Return (X, Y) of the center of cell containing provided text 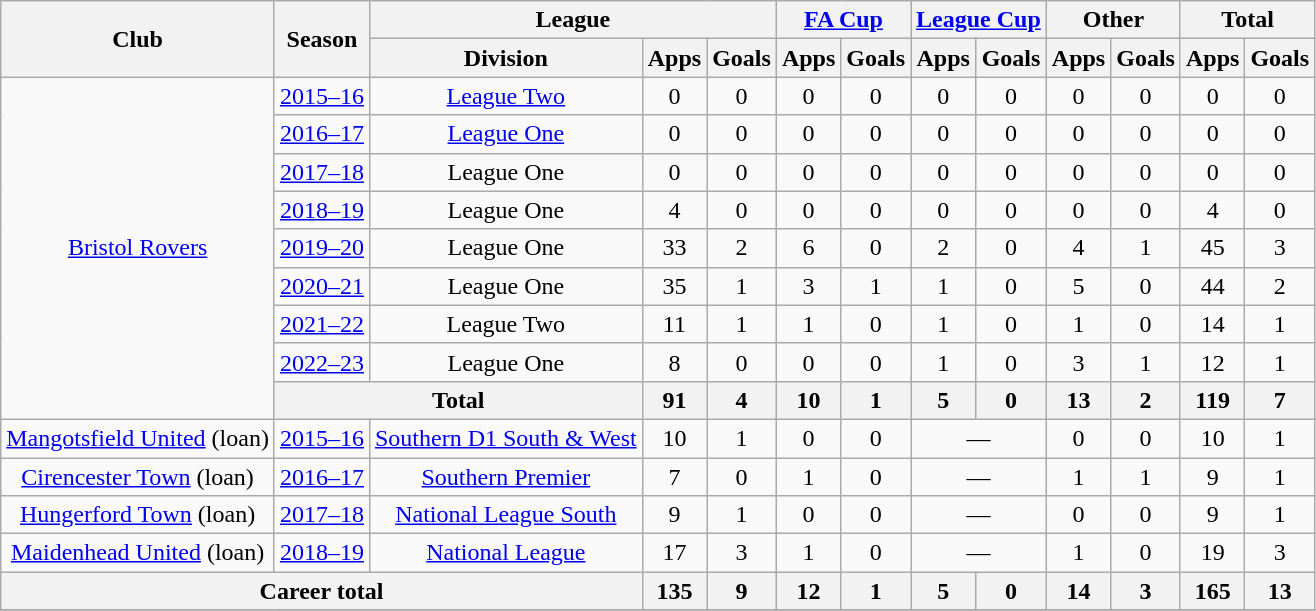
2022–23 (322, 362)
Division (506, 58)
National League South (506, 515)
91 (674, 400)
119 (1212, 400)
2020–21 (322, 286)
2021–22 (322, 324)
Club (138, 39)
135 (674, 591)
Bristol Rovers (138, 248)
35 (674, 286)
FA Cup (843, 20)
44 (1212, 286)
Season (322, 39)
33 (674, 248)
2019–20 (322, 248)
Mangotsfield United (loan) (138, 438)
165 (1212, 591)
Southern Premier (506, 477)
6 (808, 248)
19 (1212, 553)
Cirencester Town (loan) (138, 477)
League Cup (979, 20)
17 (674, 553)
Maidenhead United (loan) (138, 553)
Southern D1 South & West (506, 438)
Other (1113, 20)
8 (674, 362)
45 (1212, 248)
National League (506, 553)
Career total (322, 591)
11 (674, 324)
Hungerford Town (loan) (138, 515)
League (572, 20)
